Detect which cell encompasses the target text, then output its [x, y] center coordinate. 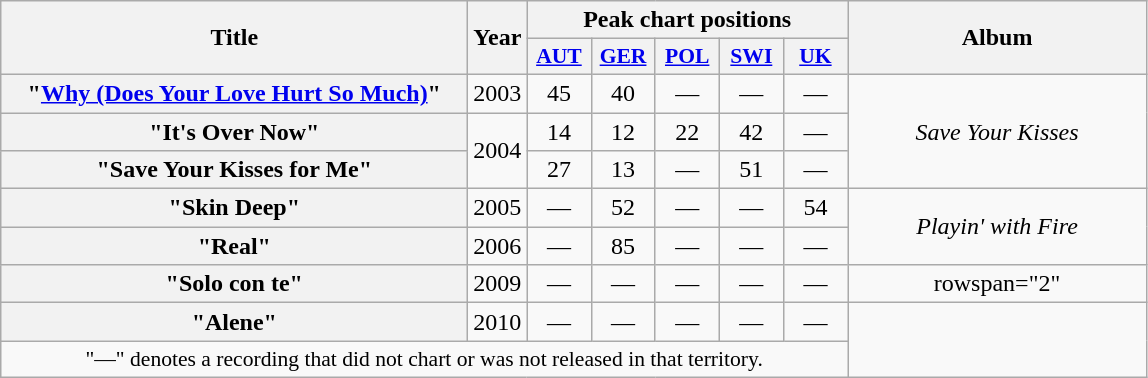
AUT [559, 57]
40 [623, 93]
2009 [498, 284]
"It's Over Now" [234, 131]
12 [623, 131]
"Save Your Kisses for Me" [234, 170]
13 [623, 170]
UK [815, 57]
14 [559, 131]
"Skin Deep" [234, 208]
SWI [751, 57]
2010 [498, 322]
POL [687, 57]
"Real" [234, 246]
2004 [498, 150]
rowspan="2" [998, 284]
2005 [498, 208]
Save Your Kisses [998, 131]
2006 [498, 246]
Playin' with Fire [998, 227]
Title [234, 38]
"Solo con te" [234, 284]
51 [751, 170]
"—" denotes a recording that did not chart or was not released in that territory. [424, 359]
45 [559, 93]
2003 [498, 93]
"Alene" [234, 322]
27 [559, 170]
54 [815, 208]
22 [687, 131]
GER [623, 57]
Year [498, 38]
52 [623, 208]
"Why (Does Your Love Hurt So Much)" [234, 93]
Peak chart positions [688, 20]
Album [998, 38]
42 [751, 131]
85 [623, 246]
